Return the [X, Y] coordinate for the center point of the cell that contains the specified text.  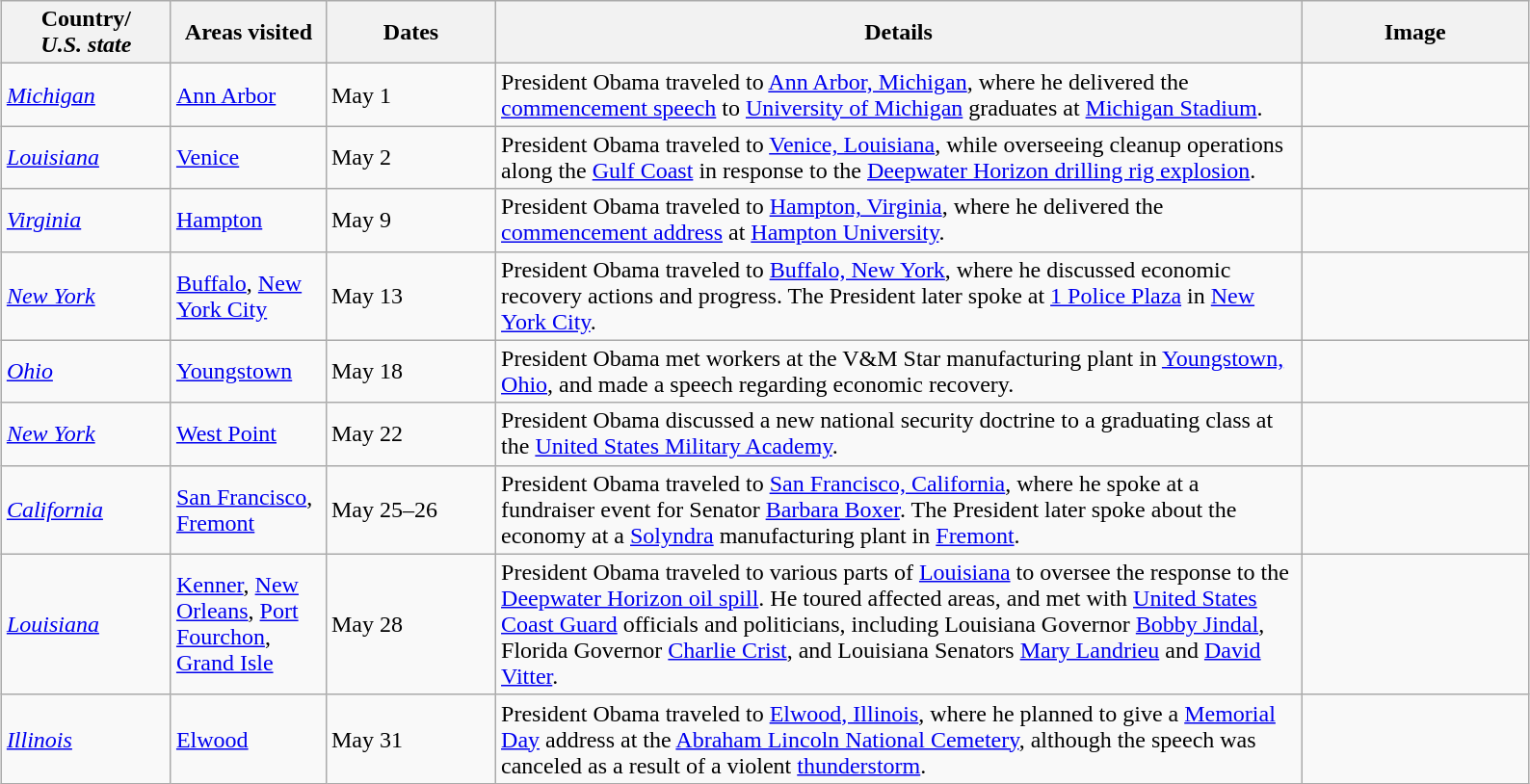
May 25–26 [410, 510]
Elwood [249, 739]
Virginia [86, 220]
May 2 [410, 158]
San Francisco, Fremont [249, 510]
Country/U.S. state [86, 33]
Ann Arbor [249, 94]
President Obama traveled to Ann Arbor, Michigan, where he delivered the commencement speech to University of Michigan graduates at Michigan Stadium. [899, 94]
President Obama discussed a new national security doctrine to a graduating class at the United States Military Academy. [899, 433]
Venice [249, 158]
May 18 [410, 372]
May 31 [410, 739]
May 22 [410, 433]
Michigan [86, 94]
May 9 [410, 220]
Dates [410, 33]
Kenner, New Orleans, Port Fourchon, Grand Isle [249, 624]
West Point [249, 433]
Image [1415, 33]
Buffalo, New York City [249, 296]
President Obama met workers at the V&M Star manufacturing plant in Youngstown, Ohio, and made a speech regarding economic recovery. [899, 372]
Youngstown [249, 372]
Hampton [249, 220]
Areas visited [249, 33]
President Obama traveled to Hampton, Virginia, where he delivered the commencement address at Hampton University. [899, 220]
Ohio [86, 372]
Illinois [86, 739]
May 13 [410, 296]
Details [899, 33]
California [86, 510]
May 28 [410, 624]
May 1 [410, 94]
